Search for the cell housing the specified text and yield its (X, Y) center coordinate. 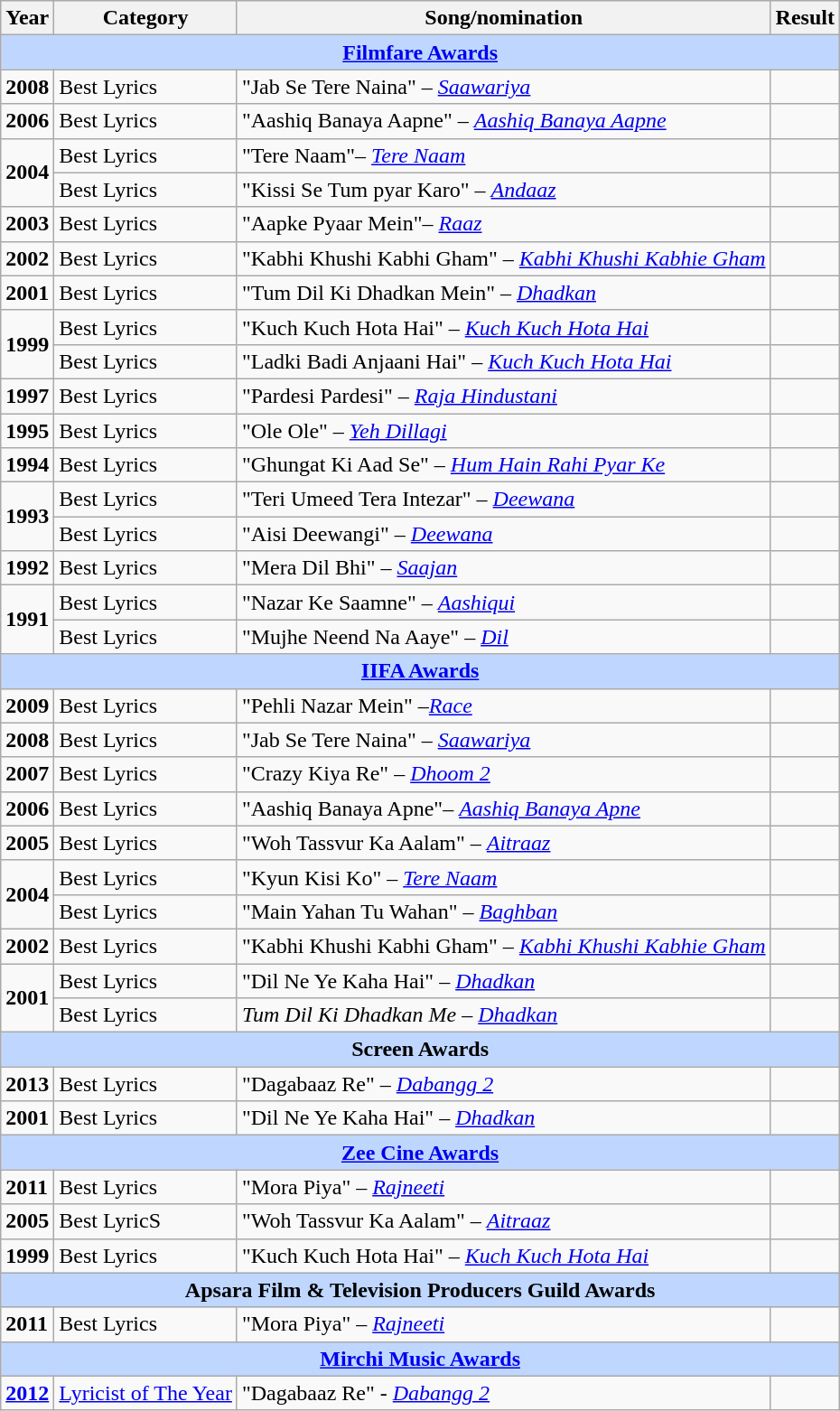
"Nazar Ke Saamne" – Aashiqui (504, 603)
1995 (27, 431)
Lyricist of The Year (146, 1393)
"Main Yahan Tu Wahan" – Baghban (504, 911)
2012 (27, 1393)
IIFA Awards (421, 671)
Tum Dil Ki Dhadkan Me – Dhadkan (504, 1015)
"Ladki Badi Anjaani Hai" – Kuch Kuch Hota Hai (504, 361)
Category (146, 18)
"Crazy Kiya Re" – Dhoom 2 (504, 774)
"Dagabaaz Re" – Dabangg 2 (504, 1084)
"Aashiq Banaya Apne"– Aashiq Banaya Apne (504, 808)
1994 (27, 465)
Best LyricS (146, 1221)
2007 (27, 774)
"Kissi Se Tum pyar Karo" – Andaaz (504, 190)
Song/nomination (504, 18)
"Ole Ole" – Yeh Dillagi (504, 431)
"Teri Umeed Tera Intezar" – Deewana (504, 500)
"Ghungat Ki Aad Se" – Hum Hain Rahi Pyar Ke (504, 465)
"Pehli Nazar Mein" –Race (504, 705)
"Tere Naam"– Tere Naam (504, 155)
"Aisi Deewangi" – Deewana (504, 534)
"Aapke Pyaar Mein"– Raaz (504, 224)
Apsara Film & Television Producers Guild Awards (421, 1290)
"Pardesi Pardesi" – Raja Hindustani (504, 396)
2009 (27, 705)
Mirchi Music Awards (421, 1359)
2003 (27, 224)
Year (27, 18)
Zee Cine Awards (421, 1153)
Result (805, 18)
1991 (27, 620)
2013 (27, 1084)
"Mera Dil Bhi" – Saajan (504, 568)
"Mujhe Neend Na Aaye" – Dil (504, 637)
1993 (27, 517)
1997 (27, 396)
1992 (27, 568)
"Aashiq Banaya Aapne" – Aashiq Banaya Aapne (504, 121)
"Dagabaaz Re" - Dabangg 2 (504, 1393)
"Kyun Kisi Ko" – Tere Naam (504, 877)
Screen Awards (421, 1050)
"Tum Dil Ki Dhadkan Mein" – Dhadkan (504, 293)
Filmfare Awards (421, 52)
